Pinpoint the cell where the given text exists, returning its [x, y] midpoint coordinate. 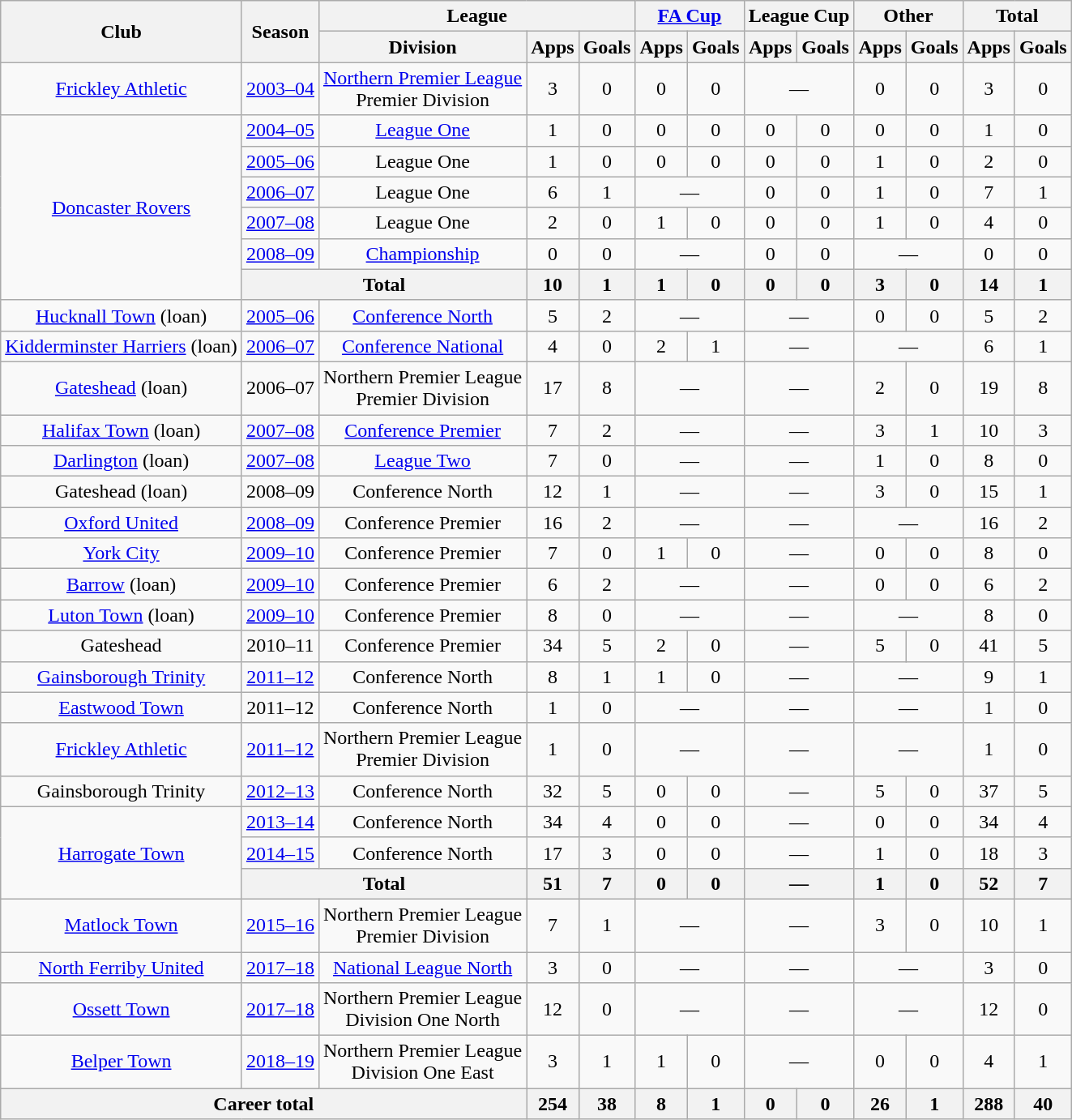
Ossett Town [122, 1010]
Barrow (loan) [122, 584]
40 [1043, 1104]
18 [989, 853]
Season [280, 32]
Club [122, 32]
2003–04 [280, 89]
Northern Premier LeagueDivision One North [422, 1010]
Luton Town (loan) [122, 615]
2015–16 [280, 925]
Harrogate Town [122, 853]
2010–11 [280, 646]
52 [989, 883]
51 [553, 883]
Matlock Town [122, 925]
Career total [264, 1104]
Darlington (loan) [122, 461]
Conference National [422, 346]
38 [607, 1104]
Oxford United [122, 523]
41 [989, 646]
26 [880, 1104]
Northern Premier LeagueDivision One East [422, 1062]
37 [989, 791]
League [476, 16]
York City [122, 554]
Eastwood Town [122, 707]
League Cup [799, 16]
Division [422, 47]
North Ferriby United [122, 967]
2012–13 [280, 791]
14 [989, 284]
Kidderminster Harriers (loan) [122, 346]
Gateshead [122, 646]
254 [553, 1104]
19 [989, 387]
9 [989, 677]
32 [553, 791]
League Two [422, 461]
Other [908, 16]
Halifax Town (loan) [122, 430]
2013–14 [280, 822]
Hucknall Town (loan) [122, 315]
2014–15 [280, 853]
Championship [422, 254]
288 [989, 1104]
15 [989, 492]
National League North [422, 967]
Doncaster Rovers [122, 207]
Belper Town [122, 1062]
FA Cup [690, 16]
2004–05 [280, 130]
2018–19 [280, 1062]
